Return [X, Y] of the center of cell containing provided text 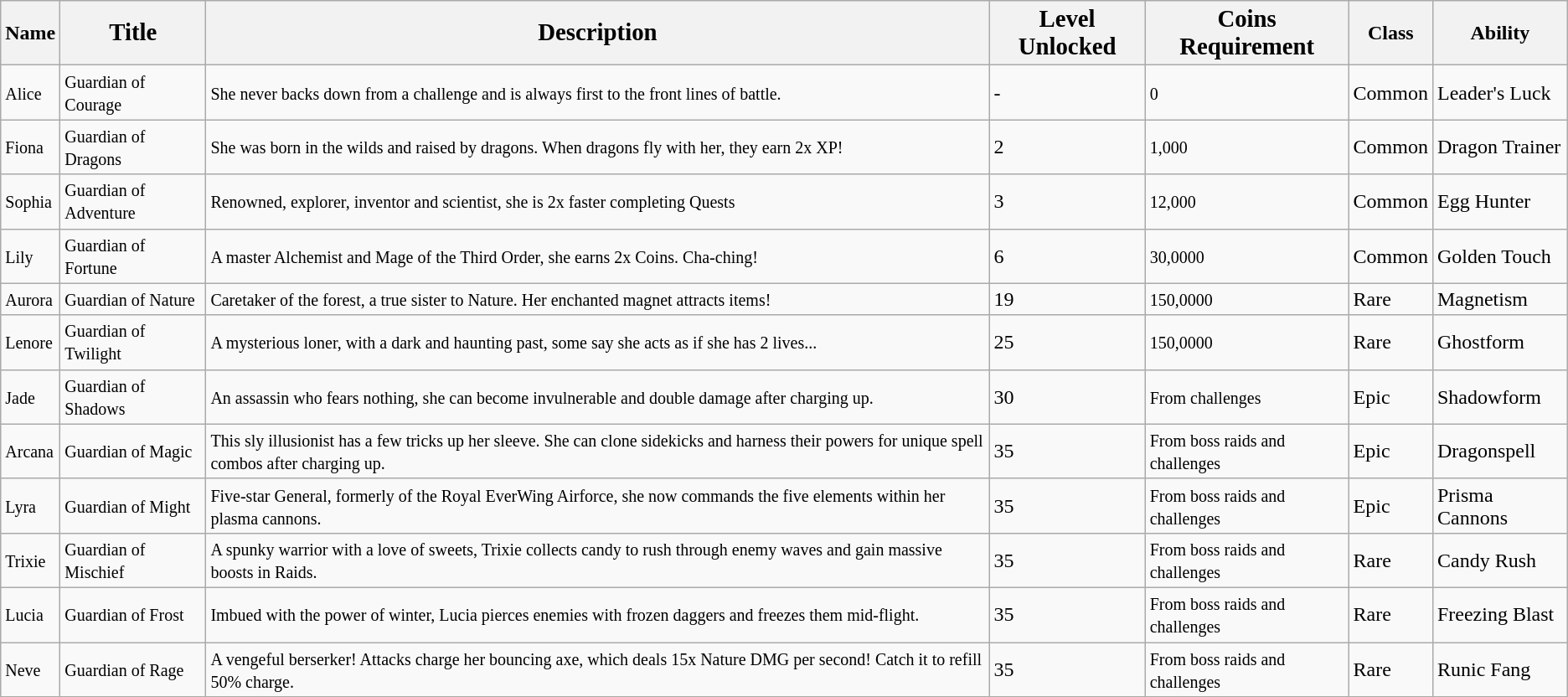
Ghostform [1499, 342]
Magnetism [1499, 299]
Jade [30, 397]
From challenges [1246, 397]
0 [1246, 92]
Arcana [30, 451]
Candy Rush [1499, 560]
Five-star General, formerly of the Royal EverWing Airforce, she now commands the five elements within her plasma cannons. [598, 506]
Guardian of Frost [133, 615]
Guardian of Shadows [133, 397]
Guardian of Dragons [133, 147]
An assassin who fears nothing, she can become invulnerable and double damage after charging up. [598, 397]
Guardian of Rage [133, 669]
She was born in the wilds and raised by dragons. When dragons fly with her, they earn 2x XP! [598, 147]
Class [1390, 34]
A master Alchemist and Mage of the Third Order, she earns 2x Coins. Cha-ching! [598, 256]
Level Unlocked [1067, 34]
A spunky warrior with a love of sweets, Trixie collects candy to rush through enemy waves and gain massive boosts in Raids. [598, 560]
Prisma Cannons [1499, 506]
Description [598, 34]
3 [1067, 201]
Shadowform [1499, 397]
6 [1067, 256]
- [1067, 92]
Imbued with the power of winter, Lucia pierces enemies with frozen daggers and freezes them mid-flight. [598, 615]
She never backs down from a challenge and is always first to the front lines of battle. [598, 92]
This sly illusionist has a few tricks up her sleeve. She can clone sidekicks and harness their powers for unique spell combos after charging up. [598, 451]
Aurora [30, 299]
30 [1067, 397]
Ability [1499, 34]
Guardian of Twilight [133, 342]
A mysterious loner, with a dark and haunting past, some say she acts as if she has 2 lives... [598, 342]
Golden Touch [1499, 256]
19 [1067, 299]
Guardian of Mischief [133, 560]
Lily [30, 256]
Neve [30, 669]
2 [1067, 147]
Name [30, 34]
Guardian of Nature [133, 299]
Guardian of Courage [133, 92]
Guardian of Adventure [133, 201]
Sophia [30, 201]
A vengeful berserker! Attacks charge her bouncing axe, which deals 15x Nature DMG per second! Catch it to refill 50% charge. [598, 669]
Guardian of Fortune [133, 256]
Title [133, 34]
Lyra [30, 506]
1,000 [1246, 147]
Dragonspell [1499, 451]
Renowned, explorer, inventor and scientist, she is 2x faster completing Quests [598, 201]
Dragon Trainer [1499, 147]
Egg Hunter [1499, 201]
Fiona [30, 147]
Guardian of Magic [133, 451]
25 [1067, 342]
12,000 [1246, 201]
Caretaker of the forest, a true sister to Nature. Her enchanted magnet attracts items! [598, 299]
Lucia [30, 615]
Coins Requirement [1246, 34]
30,0000 [1246, 256]
Leader's Luck [1499, 92]
Freezing Blast [1499, 615]
Guardian of Might [133, 506]
Lenore [30, 342]
Runic Fang [1499, 669]
Trixie [30, 560]
Alice [30, 92]
